Provide the (x, y) coordinate of the cell's center where the given text is located.  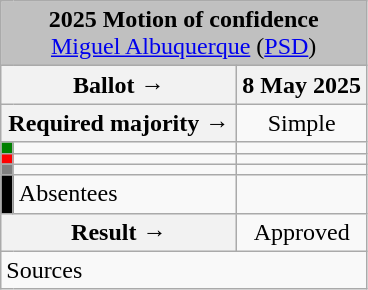
Result → (119, 232)
8 May 2025 (302, 85)
Approved (302, 232)
Absentees (125, 194)
Ballot → (119, 85)
Sources (184, 270)
Required majority → (119, 123)
2025 Motion of confidenceMiguel Albuquerque (PSD) (184, 34)
Simple (302, 123)
